Return (X, Y) of the center of cell containing provided text 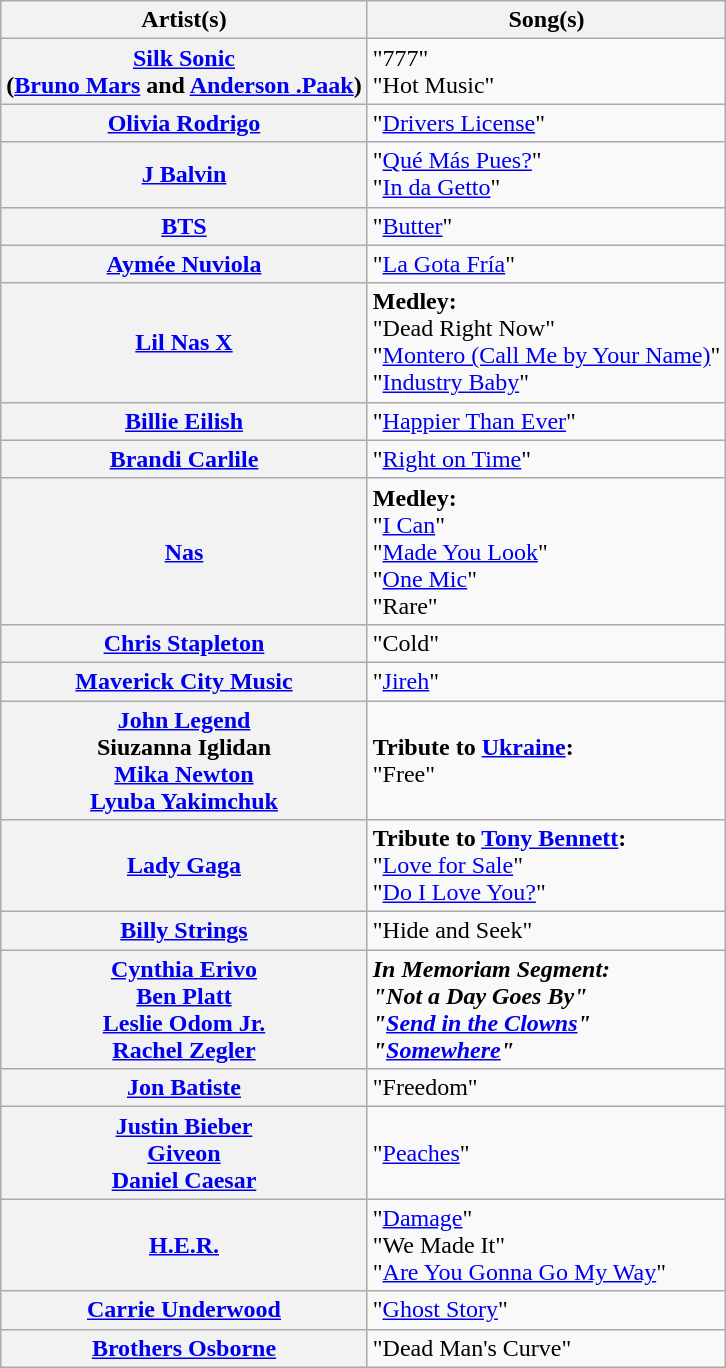
"Damage" "We Made It""Are You Gonna Go My Way" (546, 1245)
"Hide and Seek" (546, 931)
Olivia Rodrigo (184, 123)
Billy Strings (184, 931)
Jon Batiste (184, 1088)
Medley:"Dead Right Now""Montero (Call Me by Your Name)""Industry Baby" (546, 342)
"Drivers License" (546, 123)
Carrie Underwood (184, 1310)
"Jireh" (546, 681)
"Qué Más Pues?" "In da Getto" (546, 174)
"Right on Time" (546, 459)
"La Gota Fría" (546, 264)
H.E.R. (184, 1245)
Medley:"I Can""Made You Look""One Mic""Rare" (546, 551)
Cynthia ErivoBen PlattLeslie Odom Jr.Rachel Zegler (184, 1010)
Nas (184, 551)
In Memoriam Segment:"Not a Day Goes By""Send in the Clowns""Somewhere" (546, 1010)
"Freedom" (546, 1088)
Aymée Nuviola (184, 264)
Maverick City Music (184, 681)
Brothers Osborne (184, 1348)
"Cold" (546, 643)
"Ghost Story" (546, 1310)
Chris Stapleton (184, 643)
Billie Eilish (184, 421)
Song(s) (546, 20)
"Happier Than Ever" (546, 421)
Artist(s) (184, 20)
"Peaches" (546, 1153)
Lil Nas X (184, 342)
Justin BieberGiveonDaniel Caesar (184, 1153)
BTS (184, 226)
"Butter" (546, 226)
J Balvin (184, 174)
Silk Sonic(Bruno Mars and Anderson .Paak) (184, 72)
Brandi Carlile (184, 459)
"777" "Hot Music" (546, 72)
Tribute to Ukraine: "Free" (546, 760)
John LegendSiuzanna IglidanMika NewtonLyuba Yakimchuk (184, 760)
Lady Gaga (184, 866)
"Dead Man's Curve" (546, 1348)
Tribute to Tony Bennett:"Love for Sale""Do I Love You?" (546, 866)
